Search for the cell housing the specified text and yield its [x, y] center coordinate. 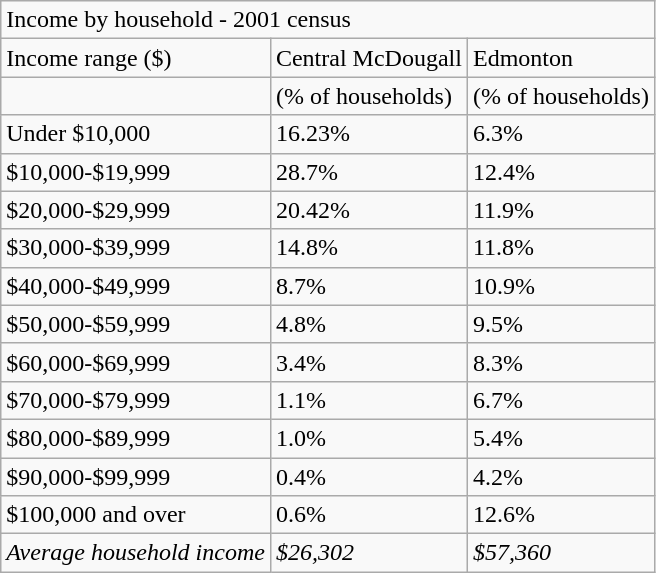
14.8% [368, 248]
1.0% [368, 438]
Edmonton [560, 58]
0.4% [368, 477]
16.23% [368, 134]
$70,000-$79,999 [136, 400]
Income by household - 2001 census [328, 20]
$40,000-$49,999 [136, 286]
$10,000-$19,999 [136, 172]
6.3% [560, 134]
1.1% [368, 400]
$20,000-$29,999 [136, 210]
11.9% [560, 210]
$57,360 [560, 553]
Under $10,000 [136, 134]
$100,000 and over [136, 515]
8.3% [560, 362]
Income range ($) [136, 58]
28.7% [368, 172]
6.7% [560, 400]
8.7% [368, 286]
9.5% [560, 324]
$60,000-$69,999 [136, 362]
4.8% [368, 324]
10.9% [560, 286]
12.6% [560, 515]
5.4% [560, 438]
$30,000-$39,999 [136, 248]
Central McDougall [368, 58]
0.6% [368, 515]
12.4% [560, 172]
$90,000-$99,999 [136, 477]
20.42% [368, 210]
Average household income [136, 553]
$80,000-$89,999 [136, 438]
4.2% [560, 477]
$50,000-$59,999 [136, 324]
11.8% [560, 248]
3.4% [368, 362]
$26,302 [368, 553]
